Determine the [x, y] coordinate at the center of the cell enclosing the given text.  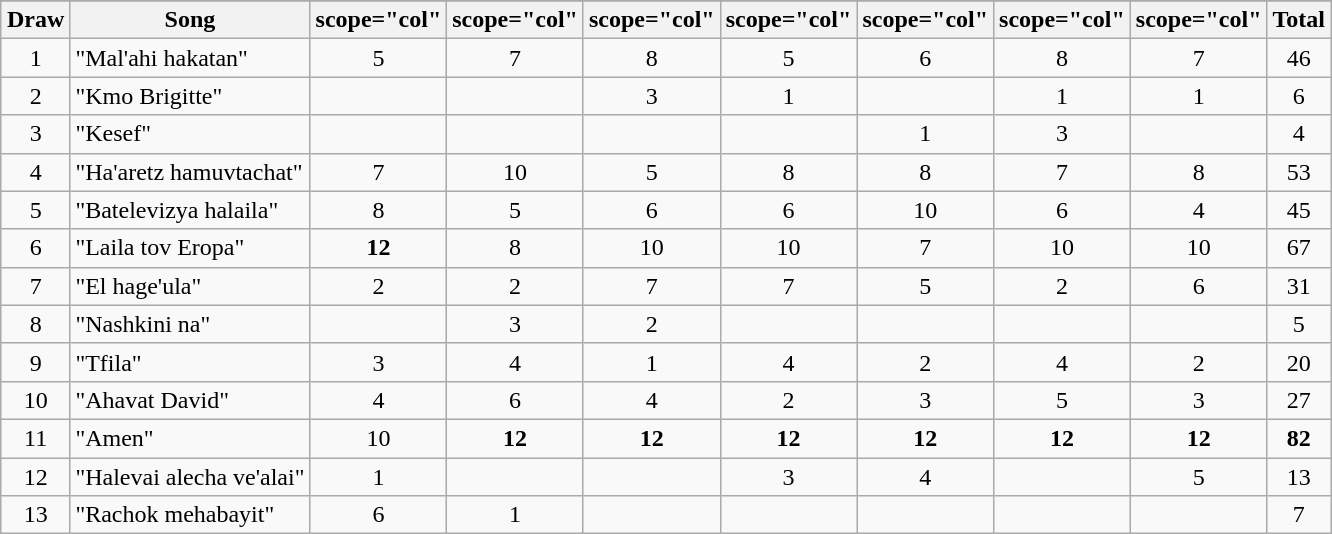
"Tfila" [190, 362]
Draw [35, 20]
9 [35, 362]
20 [1299, 362]
67 [1299, 248]
"El hage'ula" [190, 286]
"Nashkini na" [190, 324]
"Ahavat David" [190, 400]
"Batelevizya halaila" [190, 210]
"Rachok mehabayit" [190, 515]
45 [1299, 210]
46 [1299, 58]
82 [1299, 438]
Song [190, 20]
"Amen" [190, 438]
53 [1299, 172]
"Laila tov Eropa" [190, 248]
"Halevai alecha ve'alai" [190, 477]
27 [1299, 400]
31 [1299, 286]
"Ha'aretz hamuvtachat" [190, 172]
11 [35, 438]
"Kesef" [190, 134]
"Mal'ahi hakatan" [190, 58]
Total [1299, 20]
"Kmo Brigitte" [190, 96]
